Find where the given text appears and provide that cell's center as [x, y] coordinate. 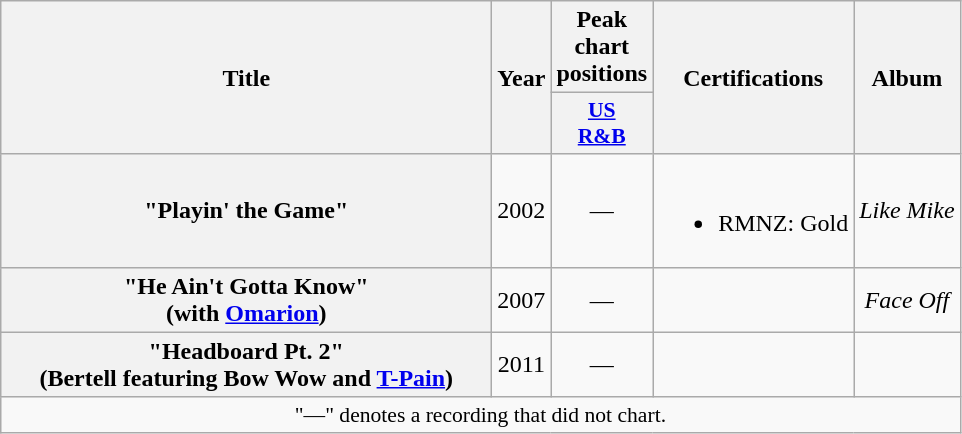
"Headboard Pt. 2"(Bertell featuring Bow Wow and T-Pain) [246, 364]
2011 [522, 364]
Year [522, 78]
Album [907, 78]
"He Ain't Gotta Know"(with Omarion) [246, 300]
RMNZ: Gold [754, 210]
Like Mike [907, 210]
"Playin' the Game" [246, 210]
Face Off [907, 300]
Peak chart positions [602, 47]
"—" denotes a recording that did not chart. [480, 415]
Title [246, 78]
2002 [522, 210]
Certifications [754, 78]
USR&B [602, 124]
2007 [522, 300]
